Search for the cell housing the specified text and yield its (X, Y) center coordinate. 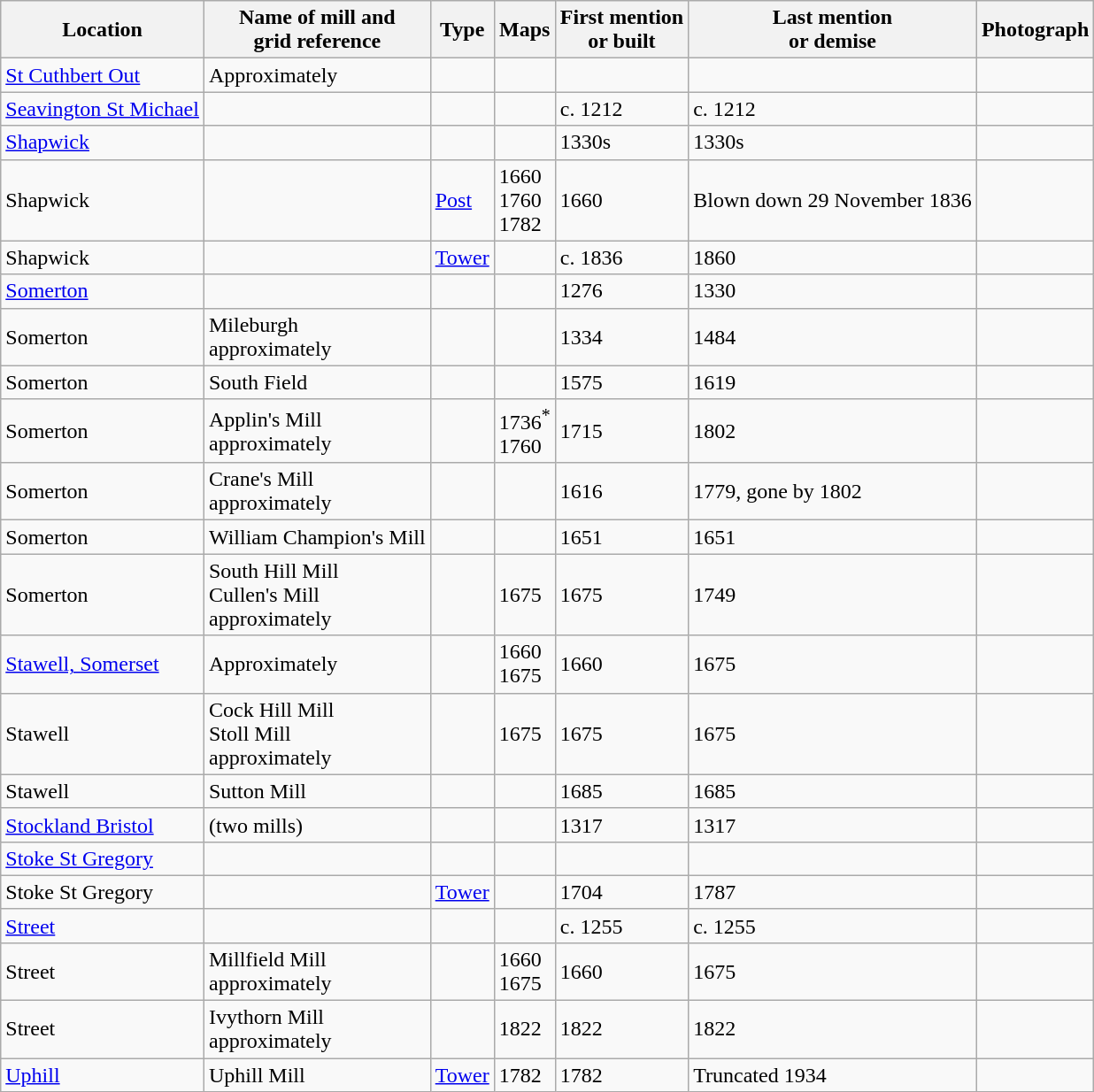
Last mention or demise (833, 30)
1334 (621, 336)
1802 (833, 431)
Location (103, 30)
1787 (833, 892)
Name of mill andgrid reference (317, 30)
Stockland Bristol (103, 825)
Uphill Mill (317, 1075)
1749 (833, 595)
1484 (833, 336)
1736*1760 (524, 431)
Truncated 1934 (833, 1075)
Stawell, Somerset (103, 664)
Crane's Millapproximately (317, 492)
1779, gone by 1802 (833, 492)
1330 (833, 291)
c. 1836 (621, 258)
St Cuthbert Out (103, 75)
South Field (317, 382)
166017601782 (524, 200)
Maps (524, 30)
Photograph (1035, 30)
Type (462, 30)
Seavington St Michael (103, 109)
1276 (621, 291)
Millfield Millapproximately (317, 972)
Blown down 29 November 1836 (833, 200)
(two mills) (317, 825)
Post (462, 200)
South Hill MillCullen's Millapproximately (317, 595)
1704 (621, 892)
Cock Hill MillStoll Millapproximately (317, 734)
Sutton Mill (317, 791)
1616 (621, 492)
Uphill (103, 1075)
1619 (833, 382)
1715 (621, 431)
Mileburghapproximately (317, 336)
Ivythorn Millapproximately (317, 1030)
Applin's Millapproximately (317, 431)
First mentionor built (621, 30)
1860 (833, 258)
1575 (621, 382)
William Champion's Mill (317, 537)
